Extract the (X, Y) coordinate from the center of the cell holding the provided text.  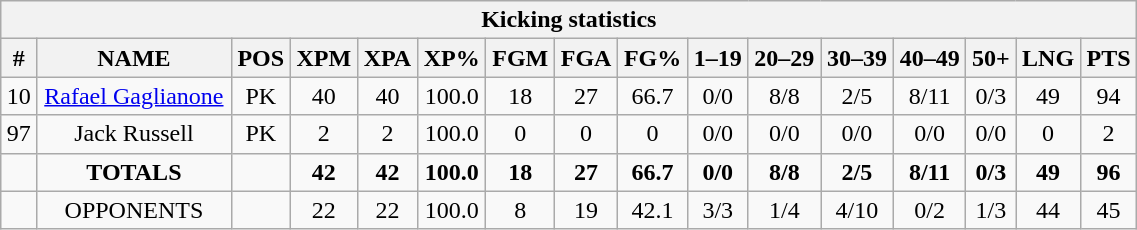
POS (260, 58)
4/10 (858, 210)
19 (586, 210)
XPA (387, 58)
FGA (586, 58)
OPPONENTS (134, 210)
1–19 (718, 58)
20–29 (784, 58)
30–39 (858, 58)
# (19, 58)
XPM (324, 58)
8 (520, 210)
Kicking statistics (569, 20)
96 (1108, 172)
NAME (134, 58)
97 (19, 134)
TOTALS (134, 172)
XP% (452, 58)
94 (1108, 96)
44 (1048, 210)
PTS (1108, 58)
10 (19, 96)
0/2 (930, 210)
3/3 (718, 210)
FGM (520, 58)
1/4 (784, 210)
1/3 (991, 210)
Jack Russell (134, 134)
40–49 (930, 58)
45 (1108, 210)
Rafael Gaglianone (134, 96)
FG% (653, 58)
42.1 (653, 210)
50+ (991, 58)
LNG (1048, 58)
